Return (X, Y) of the center of cell containing provided text 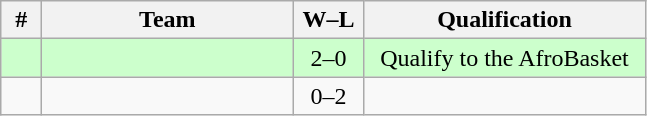
0–2 (328, 96)
2–0 (328, 58)
W–L (328, 20)
Qualify to the AfroBasket (504, 58)
Team (168, 20)
Qualification (504, 20)
# (22, 20)
